Search for the cell housing the specified text and yield its [x, y] center coordinate. 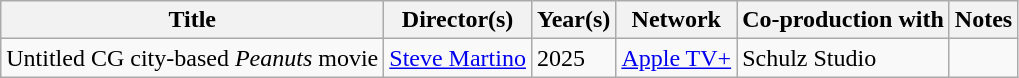
Title [192, 20]
Schulz Studio [844, 58]
Steve Martino [458, 58]
Untitled CG city-based Peanuts movie [192, 58]
2025 [573, 58]
Co-production with [844, 20]
Year(s) [573, 20]
Director(s) [458, 20]
Network [676, 20]
Notes [983, 20]
Apple TV+ [676, 58]
